Identify which cell holds the provided text, then report its (X, Y) central coordinate. 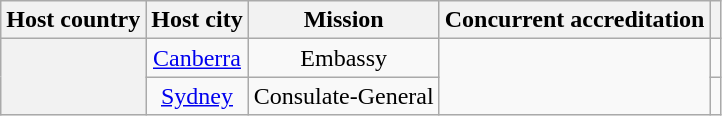
Mission (344, 20)
Sydney (197, 96)
Host country (74, 20)
Concurrent accreditation (574, 20)
Canberra (197, 58)
Consulate-General (344, 96)
Embassy (344, 58)
Host city (197, 20)
